Return (X, Y) of the center of cell containing provided text 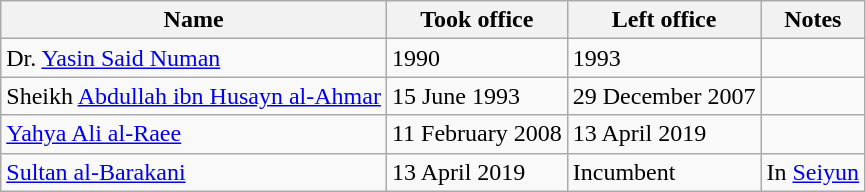
15 June 1993 (476, 96)
In Seiyun (813, 172)
Yahya Ali al-Raee (194, 134)
Notes (813, 20)
1990 (476, 58)
Incumbent (664, 172)
Dr. Yasin Said Numan (194, 58)
Took office (476, 20)
Sultan al-Barakani (194, 172)
Left office (664, 20)
29 December 2007 (664, 96)
Name (194, 20)
1993 (664, 58)
Sheikh Abdullah ibn Husayn al-Ahmar (194, 96)
11 February 2008 (476, 134)
